Locate the cell with the specified text and output its (X, Y) center coordinate. 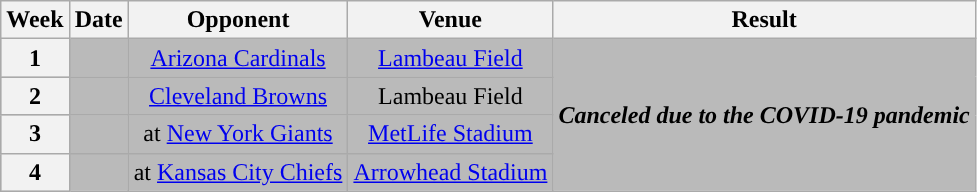
Canceled due to the COVID-19 pandemic (764, 115)
Opponent (238, 20)
at New York Giants (238, 134)
Week (35, 20)
4 (35, 172)
Arizona Cardinals (238, 58)
Venue (450, 20)
2 (35, 96)
Date (98, 20)
MetLife Stadium (450, 134)
at Kansas City Chiefs (238, 172)
Result (764, 20)
Arrowhead Stadium (450, 172)
1 (35, 58)
3 (35, 134)
Cleveland Browns (238, 96)
